For the text-containing cell, return its midpoint in [x, y] coordinate format. 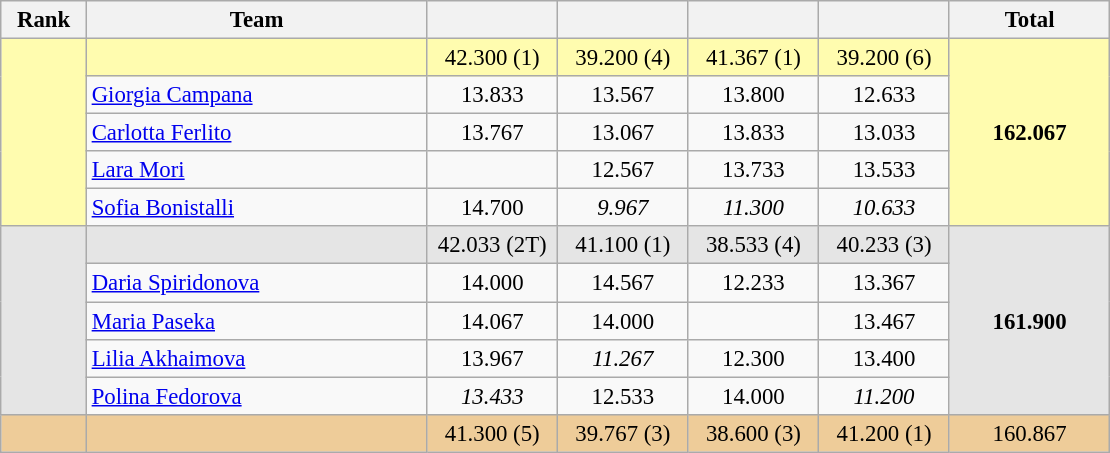
12.567 [624, 170]
13.533 [884, 170]
Carlotta Ferlito [256, 133]
12.533 [624, 396]
Sofia Bonistalli [256, 208]
9.967 [624, 208]
13.767 [492, 133]
42.300 (1) [492, 58]
Polina Fedorova [256, 396]
Maria Paseka [256, 321]
13.467 [884, 321]
11.267 [624, 358]
39.200 (6) [884, 58]
14.067 [492, 321]
13.367 [884, 283]
13.567 [624, 95]
13.400 [884, 358]
Daria Spiridonova [256, 283]
160.867 [1030, 433]
13.800 [754, 95]
38.533 (4) [754, 245]
39.767 (3) [624, 433]
Team [256, 20]
14.567 [624, 283]
12.233 [754, 283]
162.067 [1030, 133]
13.733 [754, 170]
13.433 [492, 396]
13.067 [624, 133]
Giorgia Campana [256, 95]
Rank [44, 20]
10.633 [884, 208]
11.200 [884, 396]
42.033 (2T) [492, 245]
38.600 (3) [754, 433]
41.300 (5) [492, 433]
13.967 [492, 358]
41.200 (1) [884, 433]
14.700 [492, 208]
Lilia Akhaimova [256, 358]
11.300 [754, 208]
13.033 [884, 133]
161.900 [1030, 320]
Total [1030, 20]
40.233 (3) [884, 245]
12.633 [884, 95]
39.200 (4) [624, 58]
41.100 (1) [624, 245]
12.300 [754, 358]
Lara Mori [256, 170]
41.367 (1) [754, 58]
